Search for the cell housing the specified text and yield its (X, Y) center coordinate. 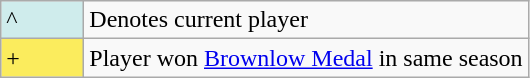
+ (42, 58)
^ (42, 20)
Denotes current player (306, 20)
Player won Brownlow Medal in same season (306, 58)
